Output the (X, Y) coordinate of the center of the cell containing the given text.  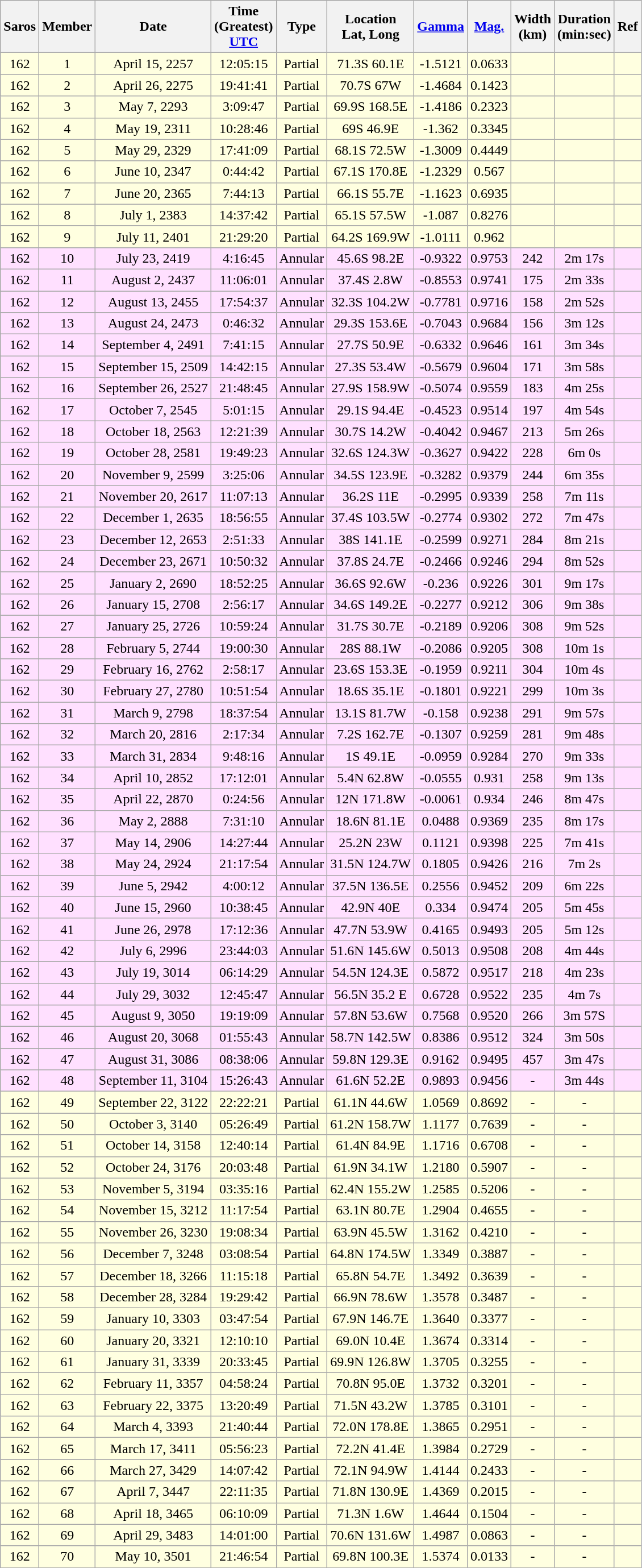
1.1177 (441, 1124)
04:58:24 (243, 1384)
19:00:30 (243, 648)
65.8N 54.7E (370, 1275)
21:29:20 (243, 237)
69.0N 10.4E (370, 1340)
5m 12s (585, 929)
Gamma (441, 27)
156 (533, 323)
72.2N 41.4E (370, 1449)
30.7S 14.2W (370, 432)
4m 23s (585, 972)
0.9520 (489, 1016)
0.9604 (489, 367)
0.9741 (489, 280)
4m 44s (585, 951)
Duration(min:sec) (585, 27)
Time(Greatest)UTC (243, 27)
February 16, 2762 (153, 670)
-1.4186 (441, 107)
16 (67, 388)
6m 22s (585, 886)
35 (67, 799)
0.4449 (489, 150)
301 (533, 583)
0.9162 (441, 1059)
March 9, 2798 (153, 713)
53 (67, 1189)
0.9512 (489, 1038)
3m 50s (585, 1038)
58 (67, 1297)
6m 35s (585, 475)
November 9, 2599 (153, 475)
42 (67, 951)
0.962 (489, 237)
3m 34s (585, 345)
65 (67, 1449)
68.1S 72.5W (370, 150)
18.6N 81.1E (370, 821)
7:44:13 (243, 193)
66.9N 78.6W (370, 1297)
Width(km) (533, 27)
-0.0555 (441, 778)
5.4N 62.8W (370, 778)
71.8N 130.9E (370, 1492)
21 (67, 496)
17 (67, 410)
43 (67, 972)
0.9456 (489, 1081)
3m 12s (585, 323)
-0.2189 (441, 626)
-0.9322 (441, 258)
47.7N 53.9W (370, 929)
70.7S 67W (370, 85)
31.5N 124.7W (370, 864)
April 18, 3465 (153, 1513)
61.9N 34.1W (370, 1167)
8 (67, 215)
0.8386 (441, 1038)
18:56:55 (243, 518)
05:26:49 (243, 1124)
July 19, 3014 (153, 972)
February 5, 2744 (153, 648)
27.3S 53.4W (370, 367)
36.2S 11E (370, 496)
32 (67, 735)
1.3162 (441, 1232)
-1.4684 (441, 85)
0.9495 (489, 1059)
7m 41s (585, 843)
March 20, 2816 (153, 735)
27.7S 50.9E (370, 345)
33 (67, 756)
15 (67, 367)
0.2556 (441, 886)
August 9, 3050 (153, 1016)
July 23, 2419 (153, 258)
April 7, 3447 (153, 1492)
51 (67, 1146)
0.5907 (489, 1167)
0.9238 (489, 713)
05:56:23 (243, 1449)
59 (67, 1318)
-1.362 (441, 128)
63 (67, 1405)
1.5374 (441, 1557)
2m 17s (585, 258)
May 14, 2906 (153, 843)
18.6S 35.1E (370, 691)
0.9221 (489, 691)
0.8692 (489, 1102)
23.6S 153.3E (370, 670)
66.1S 55.7E (370, 193)
37.4S 2.8W (370, 280)
4:00:12 (243, 886)
11:07:13 (243, 496)
0.8276 (489, 215)
January 25, 2726 (153, 626)
4m 54s (585, 410)
37.4S 103.5W (370, 518)
1.4369 (441, 1492)
0.9259 (489, 735)
0.4165 (441, 929)
9m 13s (585, 778)
0.3639 (489, 1275)
64.8N 174.5W (370, 1254)
3:25:06 (243, 475)
0.7639 (489, 1124)
7m 2s (585, 864)
324 (533, 1038)
14:07:42 (243, 1470)
June 10, 2347 (153, 172)
0.9206 (489, 626)
-0.8553 (441, 280)
2:51:33 (243, 540)
0.2015 (489, 1492)
January 2, 2690 (153, 583)
0.931 (489, 778)
-0.2995 (441, 496)
64 (67, 1427)
218 (533, 972)
32.6S 124.3W (370, 453)
January 10, 3303 (153, 1318)
69 (67, 1535)
29.1S 94.4E (370, 410)
Mag. (489, 27)
70.8N 95.0E (370, 1384)
0.9398 (489, 843)
0.9246 (489, 561)
0.2323 (489, 107)
August 13, 2455 (153, 302)
31.7S 30.7E (370, 626)
0.0488 (441, 821)
-0.0061 (441, 799)
54 (67, 1210)
Date (153, 27)
11:17:54 (243, 1210)
0.9893 (441, 1081)
284 (533, 540)
36.6S 92.6W (370, 583)
19:19:09 (243, 1016)
197 (533, 410)
2:58:17 (243, 670)
March 27, 3429 (153, 1470)
1.4644 (441, 1513)
February 22, 3375 (153, 1405)
71.3N 1.6W (370, 1513)
-0.1801 (441, 691)
57.8N 53.6W (370, 1016)
13 (67, 323)
1.3492 (441, 1275)
3:09:47 (243, 107)
September 4, 2491 (153, 345)
December 23, 2671 (153, 561)
244 (533, 475)
0.0863 (489, 1535)
26 (67, 604)
11:15:18 (243, 1275)
2:17:34 (243, 735)
12 (67, 302)
May 10, 3501 (153, 1557)
1.3732 (441, 1384)
19:49:23 (243, 453)
36 (67, 821)
60 (67, 1340)
14:42:15 (243, 367)
1S 49.1E (370, 756)
12:45:47 (243, 994)
37.5N 136.5E (370, 886)
06:10:09 (243, 1513)
0.2729 (489, 1449)
August 31, 3086 (153, 1059)
-0.2466 (441, 561)
21:46:54 (243, 1557)
-0.2277 (441, 604)
-0.4523 (441, 410)
9m 48s (585, 735)
12:10:10 (243, 1340)
0.1805 (441, 864)
39 (67, 886)
5m 45s (585, 907)
5m 26s (585, 432)
266 (533, 1016)
18 (67, 432)
0.9369 (489, 821)
August 2, 2437 (153, 280)
0.3255 (489, 1362)
31 (67, 713)
10:59:24 (243, 626)
17:41:09 (243, 150)
-0.0959 (441, 756)
56.5N 35.2 E (370, 994)
52 (67, 1167)
51.6N 145.6W (370, 951)
3m 44s (585, 1081)
7 (67, 193)
10:50:32 (243, 561)
-1.3009 (441, 150)
21:40:44 (243, 1427)
0.9452 (489, 886)
7.2S 162.7E (370, 735)
0.9559 (489, 388)
August 20, 3068 (153, 1038)
0.0133 (489, 1557)
72.1N 94.9W (370, 1470)
62 (67, 1384)
70 (67, 1557)
2 (67, 85)
70.6N 131.6W (370, 1535)
-0.158 (441, 713)
3m 47s (585, 1059)
12:21:39 (243, 432)
0.3377 (489, 1318)
0.1121 (441, 843)
7m 47s (585, 518)
-0.7781 (441, 302)
8m 52s (585, 561)
October 7, 2545 (153, 410)
18:37:54 (243, 713)
03:08:54 (243, 1254)
July 6, 2996 (153, 951)
63.1N 80.7E (370, 1210)
19:29:42 (243, 1297)
1.3674 (441, 1340)
March 31, 2834 (153, 756)
67.9N 146.7E (370, 1318)
Ref (627, 27)
183 (533, 388)
November 26, 3230 (153, 1232)
45 (67, 1016)
27.9S 158.9W (370, 388)
69.8N 100.3E (370, 1557)
08:38:06 (243, 1059)
0.9284 (489, 756)
September 22, 3122 (153, 1102)
May 7, 2293 (153, 107)
February 11, 3357 (153, 1384)
37 (67, 843)
0.4655 (489, 1210)
23 (67, 540)
10 (67, 258)
-0.2774 (441, 518)
0.9493 (489, 929)
41 (67, 929)
October 18, 2563 (153, 432)
1.3640 (441, 1318)
March 4, 3393 (153, 1427)
38S 141.1E (370, 540)
-1.1623 (441, 193)
17:54:37 (243, 302)
8m 21s (585, 540)
42.9N 40E (370, 907)
0.9226 (489, 583)
158 (533, 302)
0.3101 (489, 1405)
25 (67, 583)
0.9514 (489, 410)
0.5872 (441, 972)
3m 58s (585, 367)
0.3487 (489, 1297)
17:12:36 (243, 929)
1.3785 (441, 1405)
9m 52s (585, 626)
299 (533, 691)
304 (533, 670)
0.334 (441, 907)
-0.2086 (441, 648)
2:56:17 (243, 604)
34.6S 149.2E (370, 604)
59.8N 129.3E (370, 1059)
August 24, 2473 (153, 323)
0.9522 (489, 994)
14:37:42 (243, 215)
14 (67, 345)
19:08:34 (243, 1232)
December 7, 3248 (153, 1254)
71.5N 43.2W (370, 1405)
40 (67, 907)
161 (533, 345)
12:05:15 (243, 64)
28S 88.1W (370, 648)
38 (67, 864)
0.9212 (489, 604)
45.6S 98.2E (370, 258)
209 (533, 886)
10:28:46 (243, 128)
0.934 (489, 799)
65.1S 57.5W (370, 215)
0.1423 (489, 85)
281 (533, 735)
0.6708 (489, 1146)
10:51:54 (243, 691)
6 (67, 172)
0:24:56 (243, 799)
291 (533, 713)
2m 33s (585, 280)
246 (533, 799)
175 (533, 280)
0.9467 (489, 432)
10m 1s (585, 648)
0.9211 (489, 670)
67.1S 170.8E (370, 172)
0.3201 (489, 1384)
306 (533, 604)
April 15, 2257 (153, 64)
-0.3627 (441, 453)
January 20, 3321 (153, 1340)
7m 11s (585, 496)
55 (67, 1232)
69.9S 168.5E (370, 107)
32.3S 104.2W (370, 302)
29.3S 153.6E (370, 323)
May 24, 2924 (153, 864)
0.2433 (489, 1470)
June 26, 2978 (153, 929)
0.9422 (489, 453)
June 5, 2942 (153, 886)
1.2585 (441, 1189)
62.4N 155.2W (370, 1189)
9:48:16 (243, 756)
49 (67, 1102)
0.0633 (489, 64)
November 20, 2617 (153, 496)
22 (67, 518)
24 (67, 561)
7:41:15 (243, 345)
0.3345 (489, 128)
208 (533, 951)
61 (67, 1362)
19 (67, 453)
1.4987 (441, 1535)
September 26, 2527 (153, 388)
7:31:10 (243, 821)
30 (67, 691)
63.9N 45.5W (370, 1232)
225 (533, 843)
21:17:54 (243, 864)
1.3349 (441, 1254)
0.9205 (489, 648)
April 10, 2852 (153, 778)
216 (533, 864)
4m 7s (585, 994)
213 (533, 432)
1.2180 (441, 1167)
4:16:45 (243, 258)
9m 57s (585, 713)
28 (67, 648)
25.2N 23W (370, 843)
0.7568 (441, 1016)
0.9339 (489, 496)
0.9508 (489, 951)
272 (533, 518)
June 15, 2960 (153, 907)
64.2S 169.9W (370, 237)
October 14, 3158 (153, 1146)
01:55:43 (243, 1038)
October 28, 2581 (153, 453)
-0.5679 (441, 367)
9 (67, 237)
May 29, 2329 (153, 150)
December 28, 3284 (153, 1297)
-1.087 (441, 215)
0.6728 (441, 994)
54.5N 124.3E (370, 972)
20:03:48 (243, 1167)
December 12, 2653 (153, 540)
0.9517 (489, 972)
September 15, 2509 (153, 367)
44 (67, 994)
68 (67, 1513)
-1.2329 (441, 172)
April 29, 3483 (153, 1535)
May 2, 2888 (153, 821)
171 (533, 367)
10m 4s (585, 670)
11:06:01 (243, 280)
0.2951 (489, 1427)
242 (533, 258)
December 1, 2635 (153, 518)
0.3314 (489, 1340)
0.1504 (489, 1513)
19:41:41 (243, 85)
November 5, 3194 (153, 1189)
1.3984 (441, 1449)
0:44:42 (243, 172)
61.2N 158.7W (370, 1124)
0.9271 (489, 540)
37.8S 24.7E (370, 561)
22:22:21 (243, 1102)
-0.3282 (441, 475)
0.5206 (489, 1189)
8m 47s (585, 799)
69S 46.9E (370, 128)
69.9N 126.8W (370, 1362)
57 (67, 1275)
0.9684 (489, 323)
-0.236 (441, 583)
9m 38s (585, 604)
-0.1959 (441, 670)
3 (67, 107)
10m 3s (585, 691)
0.9379 (489, 475)
1.3578 (441, 1297)
23:44:03 (243, 951)
April 26, 2275 (153, 85)
1 (67, 64)
January 31, 3339 (153, 1362)
50 (67, 1124)
0.3887 (489, 1254)
1.0569 (441, 1102)
12N 171.8W (370, 799)
0.9302 (489, 518)
58.7N 142.5W (370, 1038)
-0.1307 (441, 735)
21:48:45 (243, 388)
1.4144 (441, 1470)
5:01:15 (243, 410)
6m 0s (585, 453)
61.6N 52.2E (370, 1081)
February 27, 2780 (153, 691)
-0.6332 (441, 345)
July 1, 2383 (153, 215)
22:11:35 (243, 1492)
61.1N 44.6W (370, 1102)
Saros (20, 27)
0.9716 (489, 302)
December 18, 3266 (153, 1275)
-0.4042 (441, 432)
13:20:49 (243, 1405)
17:12:01 (243, 778)
18:52:25 (243, 583)
9m 17s (585, 583)
0.5013 (441, 951)
5 (67, 150)
4 (67, 128)
56 (67, 1254)
0.9646 (489, 345)
0.6935 (489, 193)
Type (302, 27)
0.9474 (489, 907)
3m 57S (585, 1016)
294 (533, 561)
67 (67, 1492)
9m 33s (585, 756)
48 (67, 1081)
20 (67, 475)
1.2904 (441, 1210)
2m 52s (585, 302)
June 20, 2365 (153, 193)
10:38:45 (243, 907)
13.1S 81.7W (370, 713)
October 24, 3176 (153, 1167)
March 17, 3411 (153, 1449)
January 15, 2708 (153, 604)
October 3, 3140 (153, 1124)
8m 17s (585, 821)
April 22, 2870 (153, 799)
1.3705 (441, 1362)
228 (533, 453)
0.9753 (489, 258)
0:46:32 (243, 323)
06:14:29 (243, 972)
47 (67, 1059)
66 (67, 1470)
September 11, 3104 (153, 1081)
03:47:54 (243, 1318)
0.4210 (489, 1232)
November 15, 3212 (153, 1210)
15:26:43 (243, 1081)
0.567 (489, 172)
72.0N 178.8E (370, 1427)
Member (67, 27)
12:40:14 (243, 1146)
-0.5074 (441, 388)
11 (67, 280)
457 (533, 1059)
71.3S 60.1E (370, 64)
34 (67, 778)
4m 25s (585, 388)
-0.7043 (441, 323)
0.9426 (489, 864)
-1.5121 (441, 64)
20:33:45 (243, 1362)
-1.0111 (441, 237)
July 11, 2401 (153, 237)
1.3865 (441, 1427)
-0.2599 (441, 540)
14:27:44 (243, 843)
46 (67, 1038)
61.4N 84.9E (370, 1146)
LocationLat, Long (370, 27)
14:01:00 (243, 1535)
270 (533, 756)
29 (67, 670)
1.1716 (441, 1146)
03:35:16 (243, 1189)
May 19, 2311 (153, 128)
27 (67, 626)
July 29, 3032 (153, 994)
34.5S 123.9E (370, 475)
